Identify which cell holds the provided text, then report its [X, Y] central coordinate. 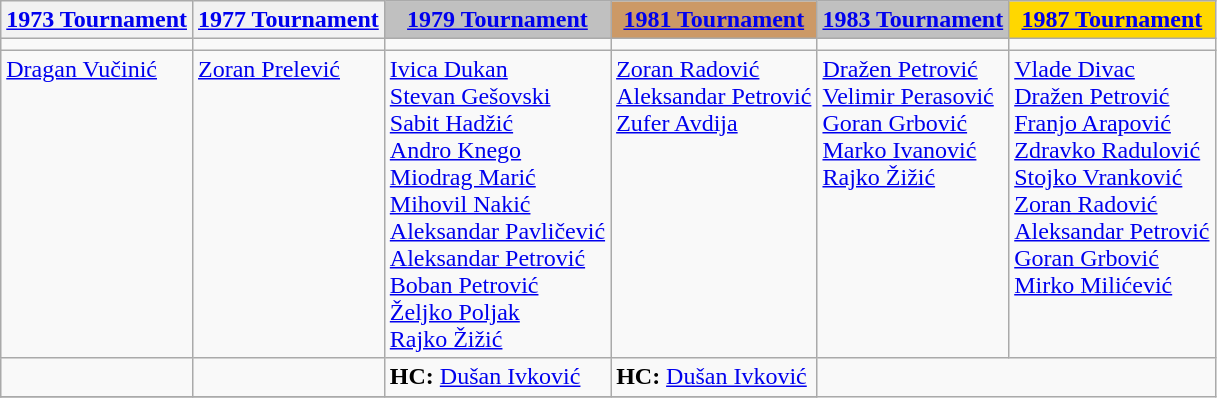
1973 Tournament [97, 20]
1981 Tournament [714, 20]
Dragan Vučinić [97, 204]
Zoran Prelević [289, 204]
1983 Tournament [913, 20]
1979 Tournament [497, 20]
Vlade DivacDražen PetrovićFranjo ArapovićZdravko RadulovićStojko VrankovićZoran RadovićAleksandar PetrovićGoran GrbovićMirko Milićević [1112, 204]
Zoran RadovićAleksandar PetrovićZufer Avdija [714, 204]
1987 Tournament [1112, 20]
Dražen PetrovićVelimir PerasovićGoran GrbovićMarko IvanovićRajko Žižić [913, 204]
1977 Tournament [289, 20]
